Locate the cell with the specified text and output its (X, Y) center coordinate. 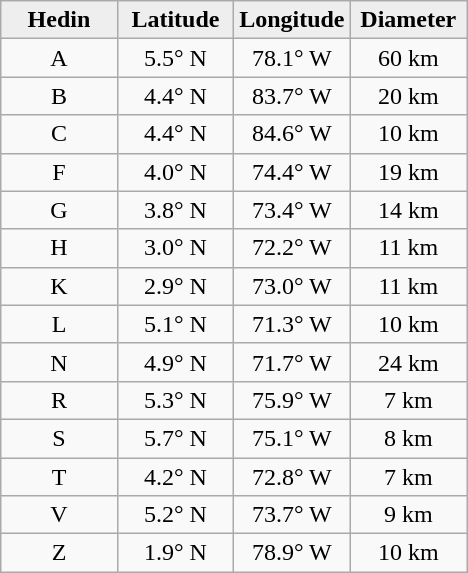
Z (59, 553)
4.0° N (175, 172)
24 km (408, 362)
73.0° W (292, 286)
72.8° W (292, 477)
74.4° W (292, 172)
9 km (408, 515)
R (59, 400)
84.6° W (292, 134)
Diameter (408, 20)
Longitude (292, 20)
83.7° W (292, 96)
4.9° N (175, 362)
5.1° N (175, 324)
73.4° W (292, 210)
L (59, 324)
5.5° N (175, 58)
72.2° W (292, 248)
75.1° W (292, 438)
3.0° N (175, 248)
8 km (408, 438)
73.7° W (292, 515)
A (59, 58)
B (59, 96)
4.2° N (175, 477)
5.2° N (175, 515)
C (59, 134)
5.7° N (175, 438)
G (59, 210)
T (59, 477)
20 km (408, 96)
Hedin (59, 20)
71.7° W (292, 362)
N (59, 362)
14 km (408, 210)
S (59, 438)
F (59, 172)
2.9° N (175, 286)
78.9° W (292, 553)
V (59, 515)
Latitude (175, 20)
60 km (408, 58)
78.1° W (292, 58)
3.8° N (175, 210)
H (59, 248)
75.9° W (292, 400)
19 km (408, 172)
1.9° N (175, 553)
71.3° W (292, 324)
5.3° N (175, 400)
K (59, 286)
